Determine the [X, Y] coordinate at the center of the cell enclosing the given text.  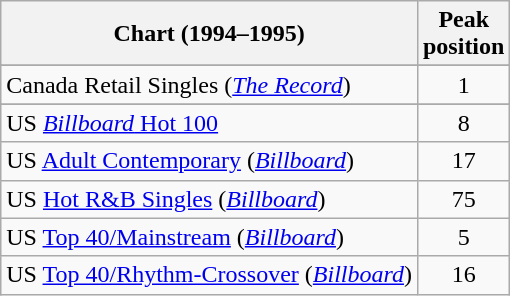
17 [463, 161]
75 [463, 199]
8 [463, 123]
US Top 40/Mainstream (Billboard) [210, 237]
US Top 40/Rhythm-Crossover (Billboard) [210, 275]
1 [463, 85]
Canada Retail Singles (The Record) [210, 85]
16 [463, 275]
5 [463, 237]
Peakposition [463, 34]
Chart (1994–1995) [210, 34]
US Adult Contemporary (Billboard) [210, 161]
US Hot R&B Singles (Billboard) [210, 199]
US Billboard Hot 100 [210, 123]
